For the text-containing cell, return its midpoint in (X, Y) coordinate format. 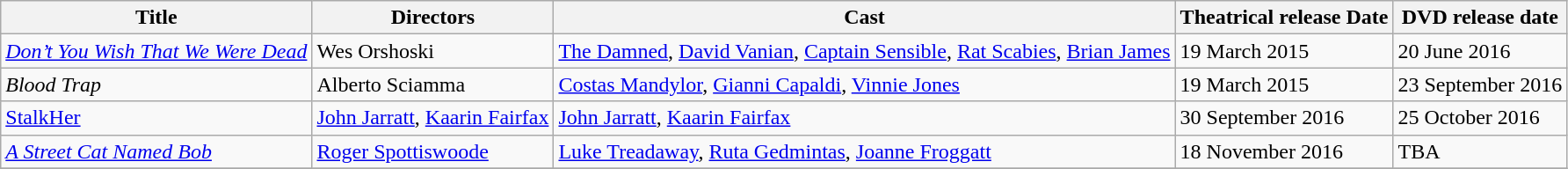
Title (156, 18)
Luke Treadaway, Ruta Gedmintas, Joanne Froggatt (865, 151)
Wes Orshoski (432, 51)
18 November 2016 (1284, 151)
Blood Trap (156, 84)
TBA (1480, 151)
Cast (865, 18)
The Damned, David Vanian, Captain Sensible, Rat Scabies, Brian James (865, 51)
23 September 2016 (1480, 84)
25 October 2016 (1480, 118)
Directors (432, 18)
Alberto Sciamma (432, 84)
Costas Mandylor, Gianni Capaldi, Vinnie Jones (865, 84)
A Street Cat Named Bob (156, 151)
StalkHer (156, 118)
Don’t You Wish That We Were Dead (156, 51)
20 June 2016 (1480, 51)
Roger Spottiswoode (432, 151)
Theatrical release Date (1284, 18)
30 September 2016 (1284, 118)
DVD release date (1480, 18)
